Determine the [X, Y] coordinate at the center of the cell enclosing the given text.  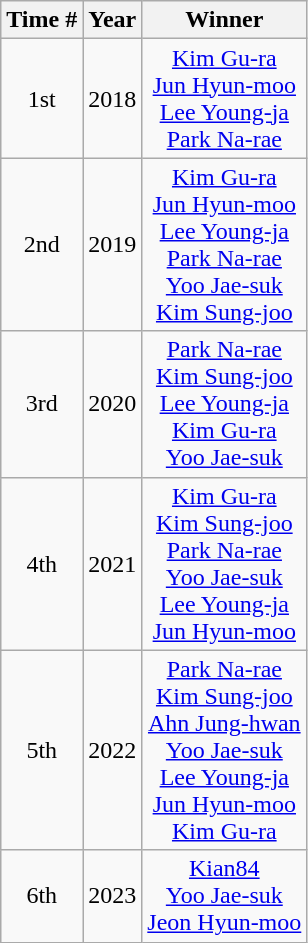
Kim Gu-raJun Hyun-mooLee Young-jaPark Na-raeYoo Jae-sukKim Sung-joo [224, 244]
4th [42, 564]
Kian84Yoo Jae-sukJeon Hyun-moo [224, 896]
2020 [112, 404]
5th [42, 750]
Kim Gu-raJun Hyun-mooLee Young-jaPark Na-rae [224, 98]
Time # [42, 20]
2023 [112, 896]
3rd [42, 404]
2021 [112, 564]
Kim Gu-raKim Sung-jooPark Na-raeYoo Jae-sukLee Young-jaJun Hyun-moo [224, 564]
Winner [224, 20]
Year [112, 20]
1st [42, 98]
2019 [112, 244]
2022 [112, 750]
Park Na-raeKim Sung-jooAhn Jung-hwanYoo Jae-sukLee Young-jaJun Hyun-mooKim Gu-ra [224, 750]
Park Na-raeKim Sung-jooLee Young-jaKim Gu-raYoo Jae-suk [224, 404]
2nd [42, 244]
2018 [112, 98]
6th [42, 896]
